Determine the [x, y] coordinate at the center of the cell enclosing the given text.  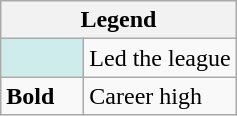
Legend [118, 20]
Career high [160, 96]
Bold [42, 96]
Led the league [160, 58]
